Return [X, Y] of the center of cell containing provided text 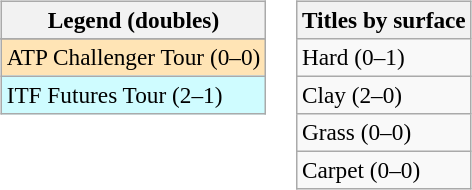
Carpet (0–0) [384, 171]
ATP Challenger Tour (0–0) [133, 57]
Clay (2–0) [384, 95]
Titles by surface [384, 20]
Hard (0–1) [384, 57]
Legend (doubles) [133, 20]
Grass (0–0) [384, 133]
ITF Futures Tour (2–1) [133, 95]
